Return the [X, Y] coordinate for the center point of the cell that contains the specified text.  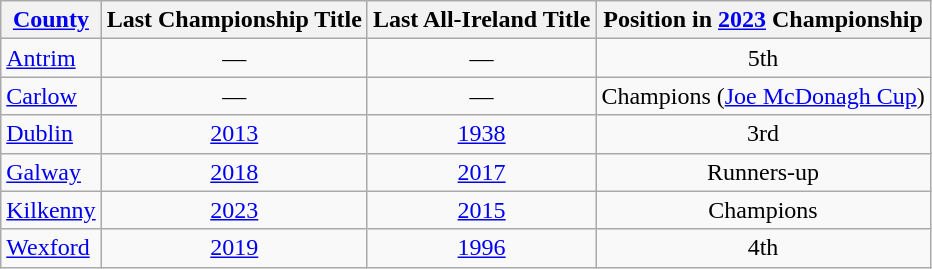
Wexford [51, 248]
Carlow [51, 96]
2013 [234, 134]
3rd [763, 134]
1938 [481, 134]
Last All-Ireland Title [481, 20]
2023 [234, 210]
2017 [481, 172]
4th [763, 248]
Runners-up [763, 172]
Dublin [51, 134]
2015 [481, 210]
Galway [51, 172]
Position in 2023 Championship [763, 20]
Last Championship Title [234, 20]
2019 [234, 248]
Kilkenny [51, 210]
5th [763, 58]
2018 [234, 172]
Antrim [51, 58]
Champions (Joe McDonagh Cup) [763, 96]
County [51, 20]
1996 [481, 248]
Champions [763, 210]
